Scan for the cell matching the given text and deliver its [x, y] coordinate at center. 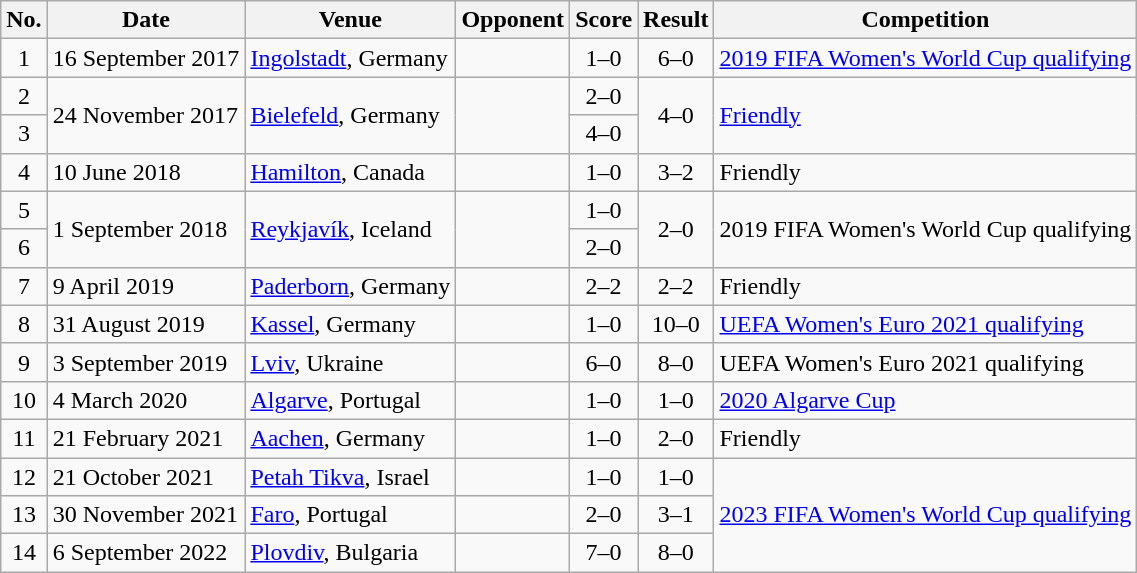
31 August 2019 [146, 324]
7 [24, 286]
Score [604, 20]
12 [24, 477]
Hamilton, Canada [350, 172]
Bielefeld, Germany [350, 115]
Competition [926, 20]
9 [24, 362]
14 [24, 553]
1 [24, 58]
Ingolstadt, Germany [350, 58]
6 [24, 248]
3 [24, 134]
Date [146, 20]
Algarve, Portugal [350, 400]
2023 FIFA Women's World Cup qualifying [926, 515]
3–1 [676, 515]
16 September 2017 [146, 58]
10 June 2018 [146, 172]
3 September 2019 [146, 362]
5 [24, 210]
Venue [350, 20]
2 [24, 96]
11 [24, 438]
21 February 2021 [146, 438]
4 [24, 172]
9 April 2019 [146, 286]
7–0 [604, 553]
6 September 2022 [146, 553]
Paderborn, Germany [350, 286]
Kassel, Germany [350, 324]
24 November 2017 [146, 115]
10 [24, 400]
30 November 2021 [146, 515]
13 [24, 515]
3–2 [676, 172]
Lviv, Ukraine [350, 362]
Petah Tikva, Israel [350, 477]
4 March 2020 [146, 400]
No. [24, 20]
Plovdiv, Bulgaria [350, 553]
10–0 [676, 324]
Result [676, 20]
Reykjavík, Iceland [350, 229]
1 September 2018 [146, 229]
Faro, Portugal [350, 515]
8 [24, 324]
21 October 2021 [146, 477]
Opponent [513, 20]
2020 Algarve Cup [926, 400]
Aachen, Germany [350, 438]
